Determine the [x, y] coordinate at the center of the cell enclosing the given text.  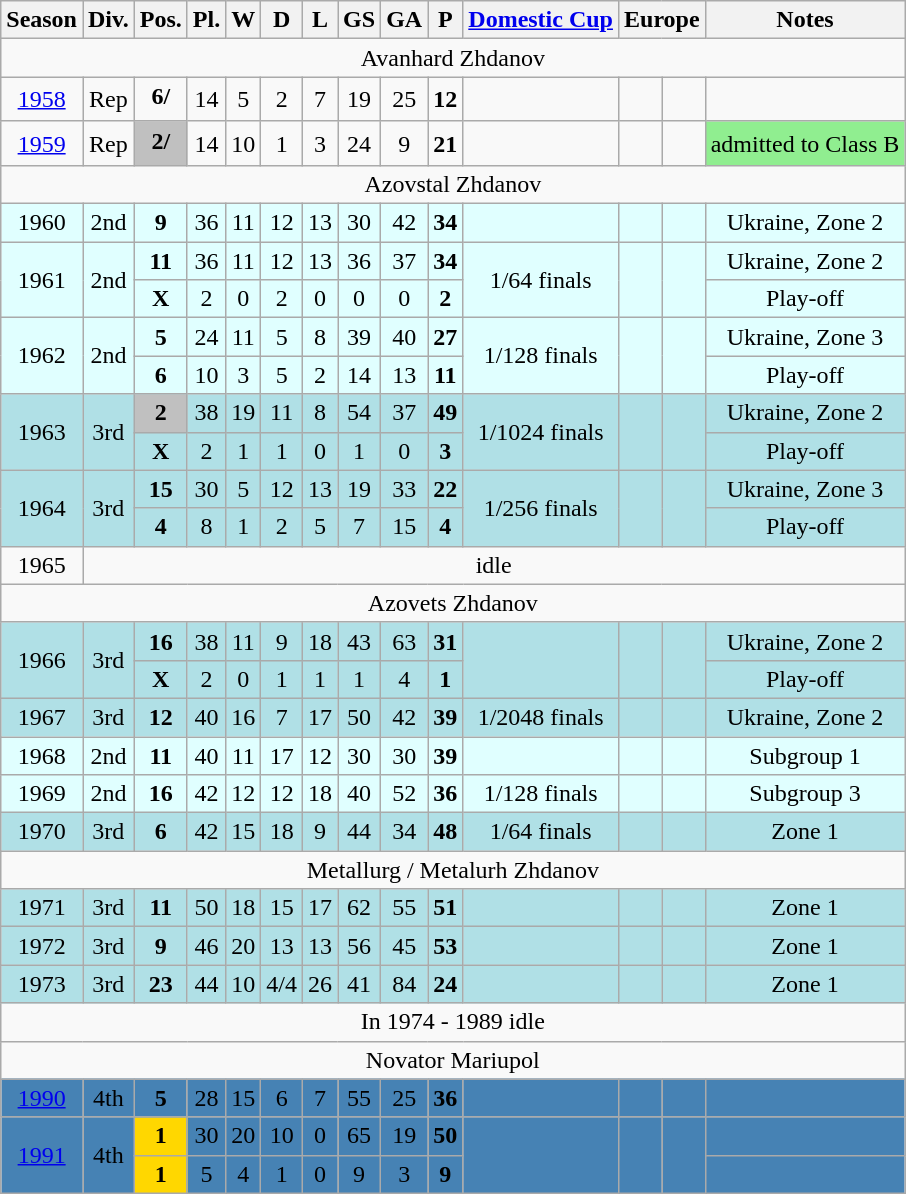
48 [446, 832]
54 [360, 413]
GA [404, 20]
1966 [42, 660]
56 [360, 946]
Azovets Zhdanov [453, 603]
1959 [42, 143]
Pl. [206, 20]
Metallurg / Metalurh Zhdanov [453, 870]
1/256 finals [541, 508]
Europe [662, 20]
Subgroup 3 [805, 794]
1961 [42, 280]
1958 [42, 99]
28 [206, 1098]
idle [493, 565]
In 1974 - 1989 idle [453, 1022]
52 [404, 794]
1964 [42, 508]
46 [206, 946]
62 [360, 908]
21 [446, 143]
Season [42, 20]
1969 [42, 794]
GS [360, 20]
1967 [42, 717]
41 [360, 984]
4/4 [282, 984]
P [446, 20]
2/ [160, 143]
51 [446, 908]
W [244, 20]
Subgroup 1 [805, 755]
1968 [42, 755]
1965 [42, 565]
D [282, 20]
1971 [42, 908]
49 [446, 413]
admitted to Class B [805, 143]
L [320, 20]
84 [404, 984]
1973 [42, 984]
43 [360, 641]
26 [320, 984]
Avanhard Zhdanov [453, 58]
1991 [42, 1155]
27 [446, 337]
1963 [42, 432]
1962 [42, 356]
1960 [42, 223]
31 [446, 641]
1990 [42, 1098]
63 [404, 641]
23 [160, 984]
Domestic Cup [541, 20]
Pos. [160, 20]
1/1024 finals [541, 432]
53 [446, 946]
Notes [805, 20]
22 [446, 489]
33 [404, 489]
65 [360, 1136]
45 [404, 946]
Novator Mariupol [453, 1060]
1970 [42, 832]
6/ [160, 99]
1/2048 finals [541, 717]
Azovstal Zhdanov [453, 185]
1972 [42, 946]
Div. [108, 20]
